Locate the cell with the specified text and output its (x, y) center coordinate. 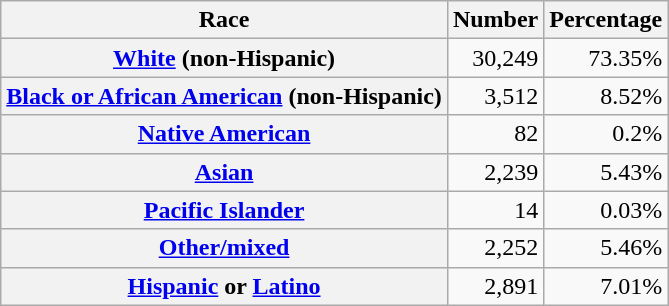
73.35% (606, 58)
Black or African American (non-Hispanic) (224, 96)
0.2% (606, 134)
Race (224, 20)
7.01% (606, 286)
0.03% (606, 210)
5.46% (606, 248)
Number (495, 20)
2,252 (495, 248)
30,249 (495, 58)
Other/mixed (224, 248)
14 (495, 210)
2,239 (495, 172)
Native American (224, 134)
82 (495, 134)
3,512 (495, 96)
Percentage (606, 20)
Hispanic or Latino (224, 286)
8.52% (606, 96)
Asian (224, 172)
White (non-Hispanic) (224, 58)
5.43% (606, 172)
Pacific Islander (224, 210)
2,891 (495, 286)
